Extract the [X, Y] coordinate from the center of the cell holding the provided text.  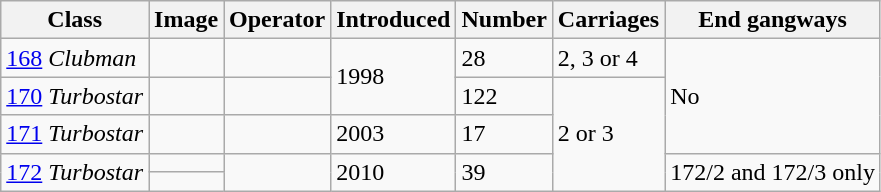
Introduced [394, 20]
39 [504, 172]
Number [504, 20]
End gangways [773, 20]
172 Turbostar [75, 172]
2010 [394, 172]
17 [504, 134]
171 Turbostar [75, 134]
2, 3 or 4 [608, 58]
172/2 and 172/3 only [773, 172]
122 [504, 96]
28 [504, 58]
Operator [278, 20]
Class [75, 20]
168 Clubman [75, 58]
Image [186, 20]
No [773, 96]
170 Turbostar [75, 96]
2 or 3 [608, 134]
Carriages [608, 20]
1998 [394, 77]
2003 [394, 134]
